Locate the cell with the specified text and output its (x, y) center coordinate. 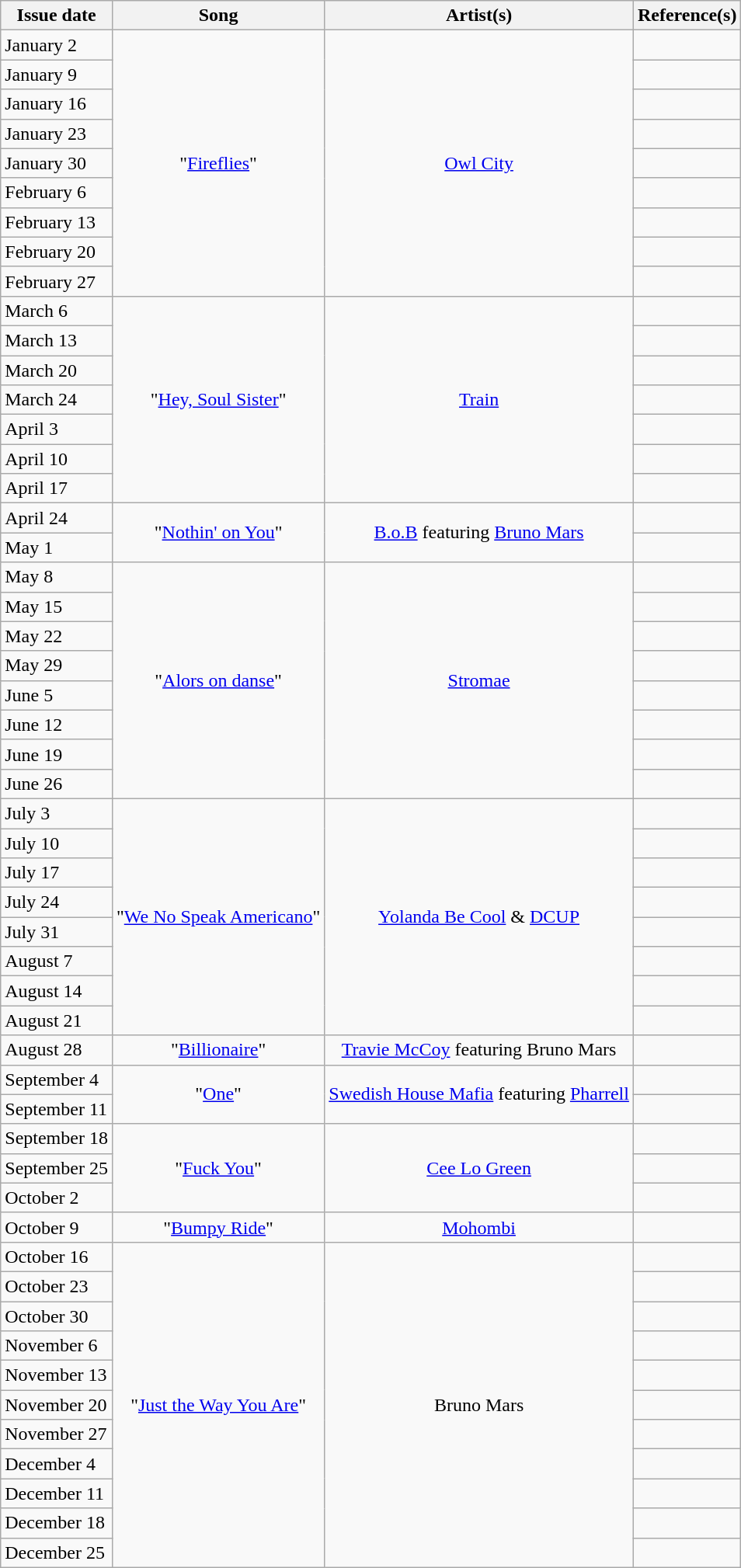
January 30 (57, 163)
June 26 (57, 784)
August 28 (57, 1050)
December 11 (57, 1493)
January 23 (57, 134)
May 22 (57, 636)
August 7 (57, 961)
February 20 (57, 252)
December 4 (57, 1464)
Owl City (479, 163)
August 21 (57, 1020)
"Billionaire" (217, 1050)
October 9 (57, 1227)
April 10 (57, 459)
December 25 (57, 1552)
July 17 (57, 873)
February 13 (57, 222)
January 16 (57, 104)
January 9 (57, 75)
B.o.B featuring Bruno Mars (479, 533)
June 19 (57, 754)
February 27 (57, 281)
March 6 (57, 311)
November 6 (57, 1346)
March 13 (57, 340)
June 5 (57, 695)
January 2 (57, 45)
"Hey, Soul Sister" (217, 399)
April 17 (57, 488)
Reference(s) (687, 16)
Yolanda Be Cool & DCUP (479, 916)
Mohombi (479, 1227)
July 31 (57, 932)
June 12 (57, 725)
July 24 (57, 902)
Artist(s) (479, 16)
April 3 (57, 429)
May 15 (57, 607)
April 24 (57, 518)
October 30 (57, 1316)
Swedish House Mafia featuring Pharrell (479, 1094)
Bruno Mars (479, 1404)
July 3 (57, 813)
"Bumpy Ride" (217, 1227)
"Nothin' on You" (217, 533)
October 2 (57, 1198)
November 27 (57, 1434)
September 4 (57, 1080)
Cee Lo Green (479, 1168)
August 14 (57, 991)
October 16 (57, 1257)
May 8 (57, 577)
March 20 (57, 370)
October 23 (57, 1286)
November 13 (57, 1375)
July 10 (57, 843)
"Just the Way You Are" (217, 1404)
September 25 (57, 1168)
March 24 (57, 400)
November 20 (57, 1405)
September 11 (57, 1109)
"Alors on danse" (217, 680)
Stromae (479, 680)
September 18 (57, 1139)
"One" (217, 1094)
"We No Speak Americano" (217, 916)
May 29 (57, 666)
Train (479, 399)
December 18 (57, 1523)
Issue date (57, 16)
"Fuck You" (217, 1168)
Travie McCoy featuring Bruno Mars (479, 1050)
Song (217, 16)
February 6 (57, 193)
"Fireflies" (217, 163)
May 1 (57, 548)
